Extract the (X, Y) coordinate from the center of the cell holding the provided text.  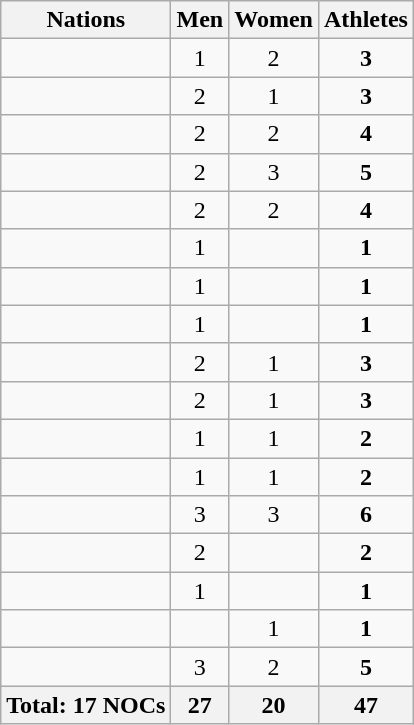
20 (274, 705)
Men (200, 20)
27 (200, 705)
47 (366, 705)
Athletes (366, 20)
Women (274, 20)
Nations (86, 20)
Total: 17 NOCs (86, 705)
6 (366, 515)
